Return (x, y) of the center of cell containing provided text 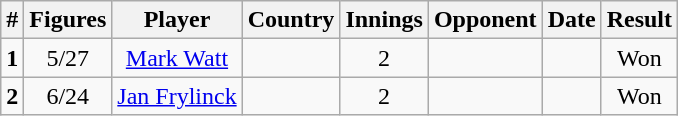
Innings (384, 20)
Jan Frylinck (177, 96)
Opponent (485, 20)
Player (177, 20)
Country (291, 20)
Mark Watt (177, 58)
1 (12, 58)
# (12, 20)
5/27 (68, 58)
Date (572, 20)
6/24 (68, 96)
Figures (68, 20)
Result (639, 20)
